Return the [x, y] coordinate for the center point of the cell that contains the specified text.  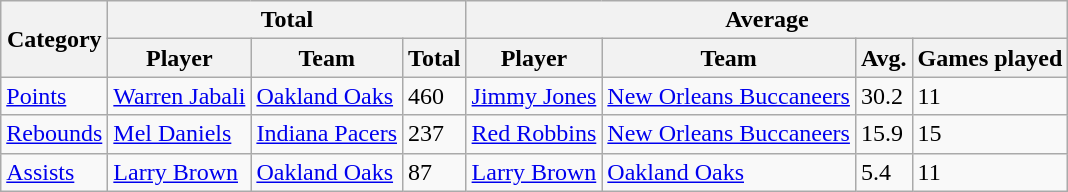
15 [990, 134]
Points [54, 96]
15.9 [884, 134]
Average [767, 20]
Avg. [884, 58]
Games played [990, 58]
Red Robbins [534, 134]
5.4 [884, 172]
237 [435, 134]
87 [435, 172]
Assists [54, 172]
460 [435, 96]
Rebounds [54, 134]
Category [54, 39]
Jimmy Jones [534, 96]
Indiana Pacers [327, 134]
30.2 [884, 96]
Mel Daniels [180, 134]
Warren Jabali [180, 96]
